Find where the given text appears and provide that cell's center as [x, y] coordinate. 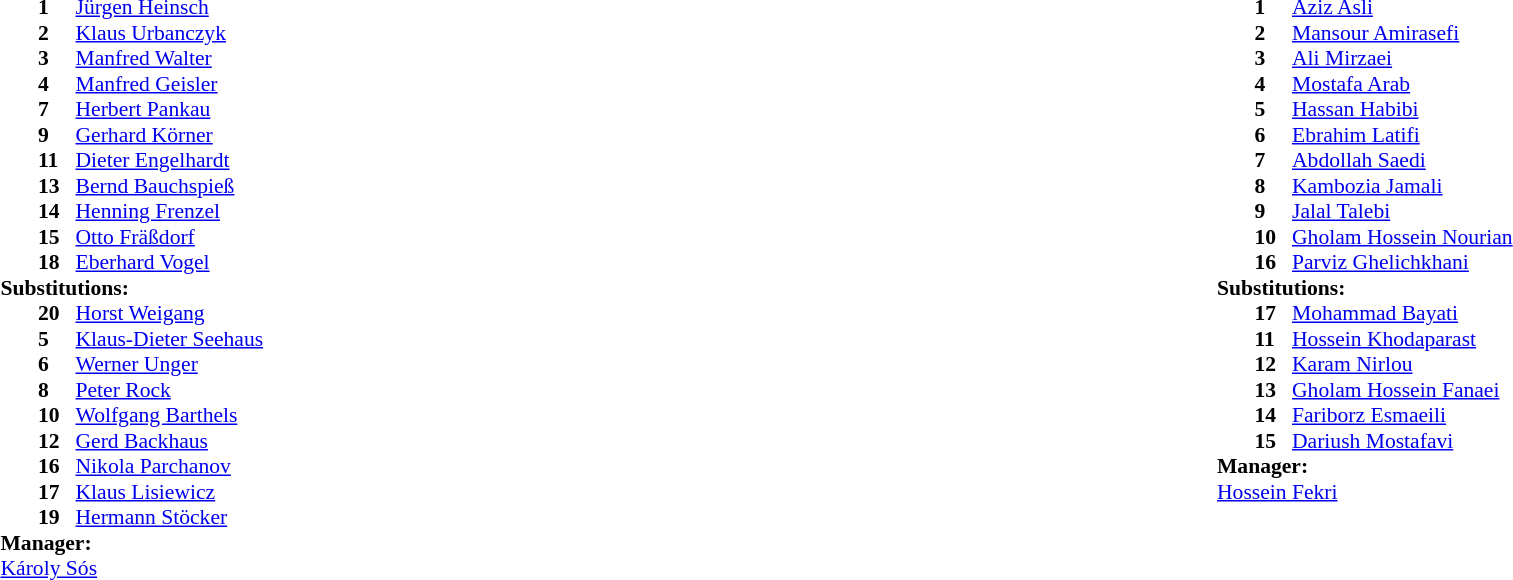
Bernd Bauchspieß [170, 186]
Klaus Lisiewicz [170, 492]
Henning Frenzel [170, 211]
Dieter Engelhardt [170, 161]
Karam Nirlou [1402, 365]
Manfred Walter [170, 59]
Ebrahim Latifi [1402, 135]
Klaus-Dieter Seehaus [170, 339]
19 [57, 517]
Peter Rock [170, 390]
Hermann Stöcker [170, 517]
Jalal Talebi [1402, 211]
Dariush Mostafavi [1402, 441]
Manfred Geisler [170, 84]
Ali Mirzaei [1402, 59]
18 [57, 263]
Klaus Urbanczyk [170, 33]
Gholam Hossein Fanaei [1402, 390]
Gholam Hossein Nourian [1402, 237]
Gerhard Körner [170, 135]
Fariborz Esmaeili [1402, 415]
Eberhard Vogel [170, 263]
Abdollah Saedi [1402, 161]
Gerd Backhaus [170, 441]
Herbert Pankau [170, 109]
Parviz Ghelichkhani [1402, 263]
Nikola Parchanov [170, 467]
Hossein Fekri [1365, 492]
Hassan Habibi [1402, 109]
Hossein Khodaparast [1402, 339]
Mohammad Bayati [1402, 313]
Wolfgang Barthels [170, 415]
Werner Unger [170, 365]
Otto Fräßdorf [170, 237]
Kambozia Jamali [1402, 186]
Mostafa Arab [1402, 84]
Mansour Amirasefi [1402, 33]
20 [57, 313]
Horst Weigang [170, 313]
